Provide the [X, Y] coordinate of the cell's center where the given text is located.  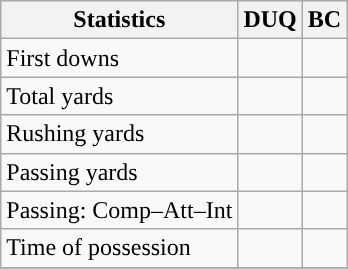
Statistics [120, 20]
First downs [120, 58]
Total yards [120, 96]
BC [324, 20]
DUQ [270, 20]
Time of possession [120, 248]
Passing yards [120, 172]
Rushing yards [120, 134]
Passing: Comp–Att–Int [120, 210]
